Extract the [x, y] coordinate from the center of the cell holding the provided text.  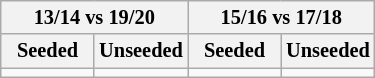
15/16 vs 17/18 [282, 17]
13/14 vs 19/20 [94, 17]
